Capture the cell that displays the provided text and extract its [x, y] central coordinate. 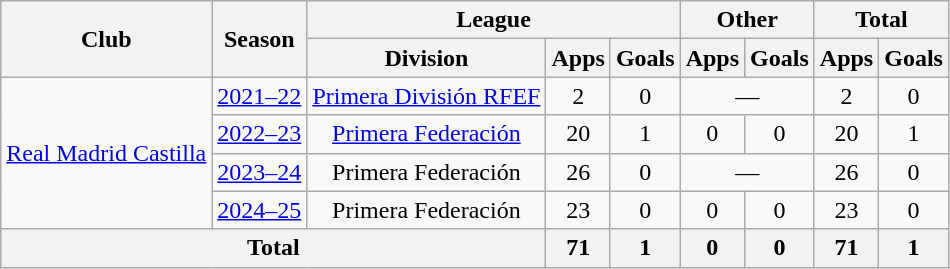
Real Madrid Castilla [106, 153]
Division [426, 58]
League [494, 20]
2024–25 [260, 210]
Season [260, 39]
2022–23 [260, 134]
Club [106, 39]
Primera División RFEF [426, 96]
2021–22 [260, 96]
Other [747, 20]
2023–24 [260, 172]
